Find where the given text appears and provide that cell's center as (X, Y) coordinate. 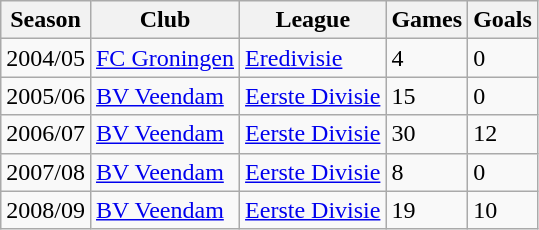
FC Groningen (164, 58)
Season (46, 20)
10 (503, 210)
12 (503, 134)
2004/05 (46, 58)
Goals (503, 20)
2006/07 (46, 134)
2008/09 (46, 210)
Eredivisie (313, 58)
8 (427, 172)
Games (427, 20)
2005/06 (46, 96)
4 (427, 58)
19 (427, 210)
30 (427, 134)
2007/08 (46, 172)
League (313, 20)
15 (427, 96)
Club (164, 20)
